Search for the cell housing the specified text and yield its [X, Y] center coordinate. 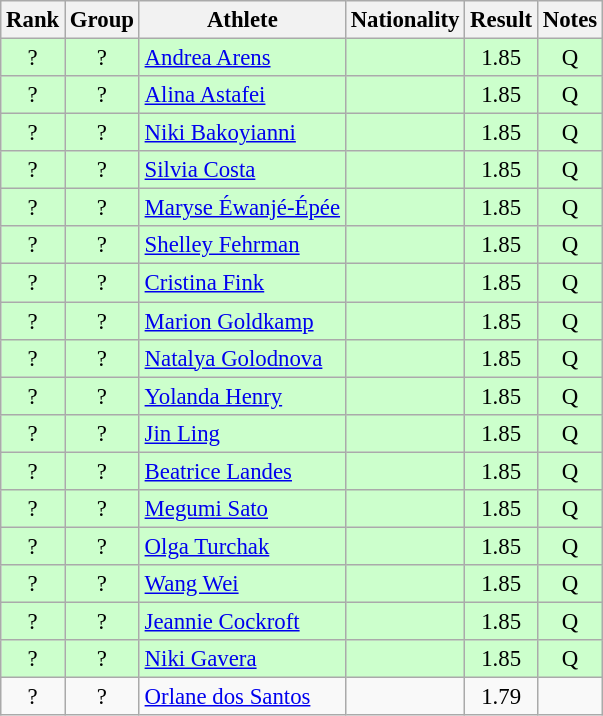
Cristina Fink [242, 283]
Alina Astafei [242, 95]
Marion Goldkamp [242, 321]
Beatrice Landes [242, 471]
1.79 [502, 697]
Niki Gavera [242, 659]
Maryse Éwanjé-Épée [242, 208]
Athlete [242, 20]
Orlane dos Santos [242, 697]
Andrea Arens [242, 58]
Silvia Costa [242, 170]
Olga Turchak [242, 546]
Yolanda Henry [242, 396]
Megumi Sato [242, 509]
Wang Wei [242, 584]
Jin Ling [242, 433]
Nationality [404, 20]
Rank [33, 20]
Notes [570, 20]
Group [102, 20]
Result [502, 20]
Jeannie Cockroft [242, 621]
Natalya Golodnova [242, 358]
Niki Bakoyianni [242, 133]
Shelley Fehrman [242, 245]
